For the text-containing cell, return its midpoint in (x, y) coordinate format. 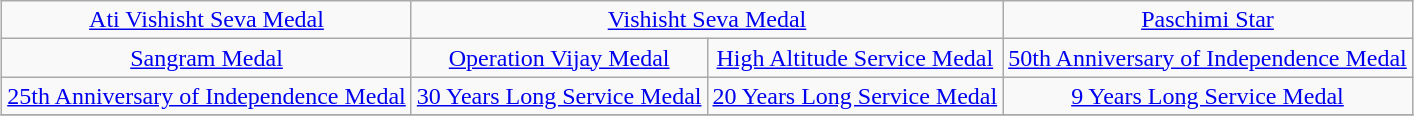
High Altitude Service Medal (855, 58)
Paschimi Star (1208, 20)
Vishisht Seva Medal (706, 20)
25th Anniversary of Independence Medal (207, 96)
Operation Vijay Medal (559, 58)
Sangram Medal (207, 58)
9 Years Long Service Medal (1208, 96)
50th Anniversary of Independence Medal (1208, 58)
Ati Vishisht Seva Medal (207, 20)
20 Years Long Service Medal (855, 96)
30 Years Long Service Medal (559, 96)
